From the cell containing the given text, extract its center point as [X, Y] coordinate. 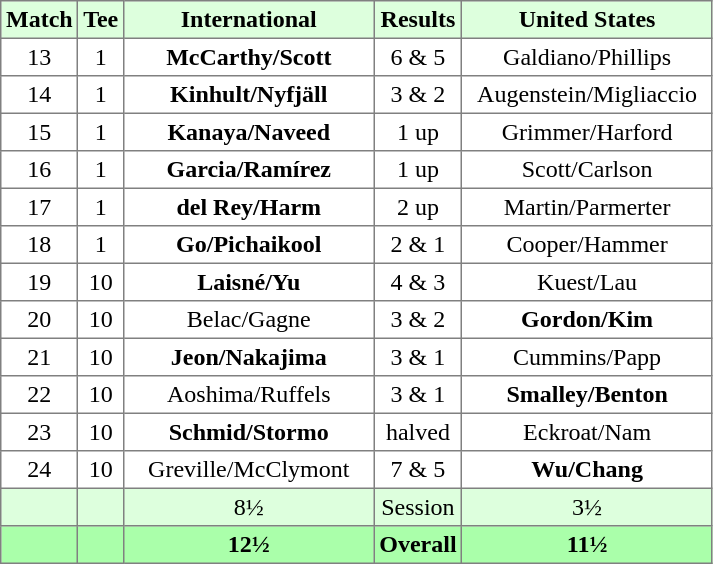
Eckroat/Nam [587, 432]
Kinhult/Nyfjäll [249, 95]
14 [40, 95]
18 [40, 245]
International [249, 20]
Garcia/Ramírez [249, 170]
2 & 1 [418, 245]
Greville/McClymont [249, 470]
Tee [101, 20]
Augenstein/Migliaccio [587, 95]
United States [587, 20]
6 & 5 [418, 57]
Aoshima/Ruffels [249, 395]
Go/Pichaikool [249, 245]
12½ [249, 545]
23 [40, 432]
Cooper/Hammer [587, 245]
3½ [587, 507]
13 [40, 57]
Martin/Parmerter [587, 207]
24 [40, 470]
8½ [249, 507]
Jeon/Nakajima [249, 357]
Kuest/Lau [587, 282]
Schmid/Stormo [249, 432]
4 & 3 [418, 282]
15 [40, 132]
Belac/Gagne [249, 320]
11½ [587, 545]
Galdiano/Phillips [587, 57]
2 up [418, 207]
Overall [418, 545]
19 [40, 282]
17 [40, 207]
20 [40, 320]
Kanaya/Naveed [249, 132]
21 [40, 357]
McCarthy/Scott [249, 57]
del Rey/Harm [249, 207]
Gordon/Kim [587, 320]
22 [40, 395]
Laisné/Yu [249, 282]
Smalley/Benton [587, 395]
16 [40, 170]
Cummins/Papp [587, 357]
halved [418, 432]
Scott/Carlson [587, 170]
Match [40, 20]
Wu/Chang [587, 470]
7 & 5 [418, 470]
Grimmer/Harford [587, 132]
Results [418, 20]
Session [418, 507]
